Return the [X, Y] coordinate for the center point of the cell that contains the specified text.  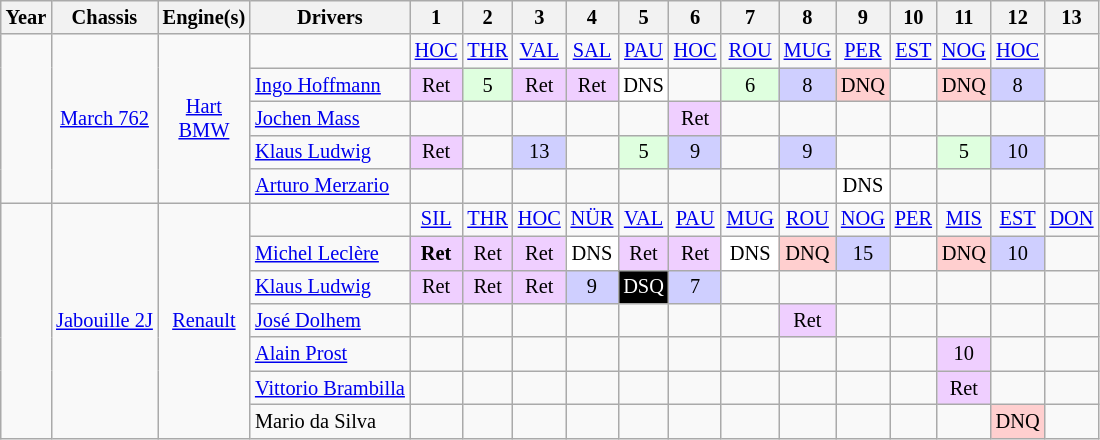
Alain Prost [330, 354]
Jabouille 2J [104, 320]
Mario da Silva [330, 421]
11 [964, 17]
2 [487, 17]
DSQ [643, 287]
DON [1072, 219]
Michel Leclère [330, 253]
SAL [592, 51]
Jochen Mass [330, 118]
Engine(s) [204, 17]
15 [863, 253]
Vittorio Brambilla [330, 388]
HartBMW [204, 118]
Chassis [104, 17]
José Dolhem [330, 320]
NÜR [592, 219]
12 [1018, 17]
March 762 [104, 118]
SIL [436, 219]
Drivers [330, 17]
Year [26, 17]
1 [436, 17]
Renault [204, 320]
Ingo Hoffmann [330, 85]
MIS [964, 219]
Arturo Merzario [330, 186]
4 [592, 17]
3 [540, 17]
